Determine the (x, y) coordinate at the center of the cell enclosing the given text.  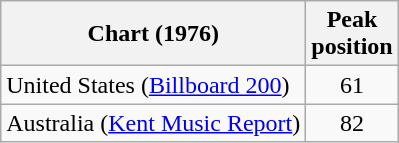
United States (Billboard 200) (154, 85)
Chart (1976) (154, 34)
61 (352, 85)
82 (352, 123)
Australia (Kent Music Report) (154, 123)
Peakposition (352, 34)
